Find where the given text appears and provide that cell's center as [X, Y] coordinate. 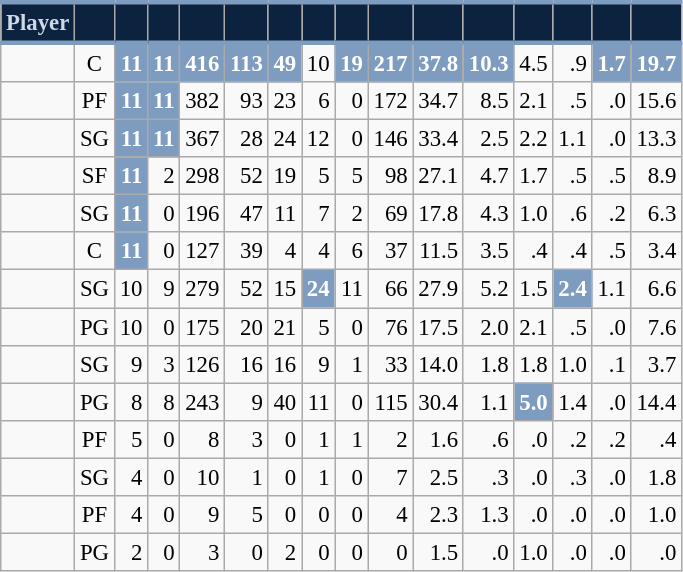
37 [390, 251]
19.7 [656, 62]
Player [38, 22]
30.4 [438, 402]
21 [284, 327]
1.4 [572, 402]
17.5 [438, 327]
6.3 [656, 214]
5.0 [534, 402]
33.4 [438, 139]
47 [247, 214]
76 [390, 327]
28 [247, 139]
69 [390, 214]
113 [247, 62]
4.3 [488, 214]
196 [202, 214]
172 [390, 101]
14.0 [438, 364]
40 [284, 402]
126 [202, 364]
7.6 [656, 327]
66 [390, 289]
2.3 [438, 515]
6.6 [656, 289]
146 [390, 139]
20 [247, 327]
1.6 [438, 439]
298 [202, 176]
39 [247, 251]
98 [390, 176]
4.7 [488, 176]
1.3 [488, 515]
.9 [572, 62]
15 [284, 289]
4.5 [534, 62]
12 [318, 139]
2.4 [572, 289]
367 [202, 139]
14.4 [656, 402]
23 [284, 101]
3.4 [656, 251]
34.7 [438, 101]
49 [284, 62]
93 [247, 101]
115 [390, 402]
382 [202, 101]
3.5 [488, 251]
15.6 [656, 101]
8.9 [656, 176]
5.2 [488, 289]
13.3 [656, 139]
279 [202, 289]
SF [95, 176]
8.5 [488, 101]
416 [202, 62]
175 [202, 327]
243 [202, 402]
217 [390, 62]
10.3 [488, 62]
27.9 [438, 289]
17.8 [438, 214]
.1 [612, 364]
3.7 [656, 364]
127 [202, 251]
11.5 [438, 251]
33 [390, 364]
2.0 [488, 327]
27.1 [438, 176]
2.2 [534, 139]
37.8 [438, 62]
